Locate the cell with the specified text and output its (x, y) center coordinate. 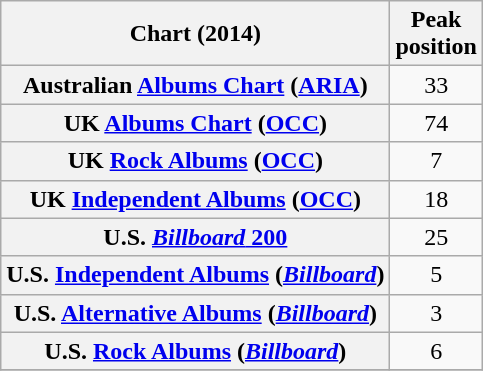
74 (436, 123)
UK Albums Chart (OCC) (196, 123)
18 (436, 199)
UK Independent Albums (OCC) (196, 199)
Chart (2014) (196, 34)
5 (436, 275)
Australian Albums Chart (ARIA) (196, 85)
U.S. Independent Albums (Billboard) (196, 275)
U.S. Billboard 200 (196, 237)
UK Rock Albums (OCC) (196, 161)
Peakposition (436, 34)
33 (436, 85)
25 (436, 237)
U.S. Rock Albums (Billboard) (196, 351)
6 (436, 351)
U.S. Alternative Albums (Billboard) (196, 313)
7 (436, 161)
3 (436, 313)
